Return the [x, y] coordinate for the center point of the cell that contains the specified text.  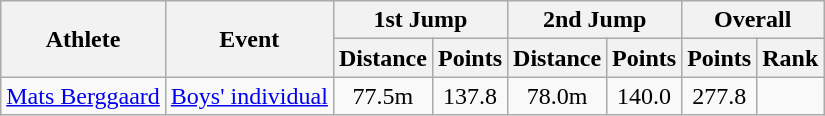
Event [249, 39]
78.0m [558, 96]
277.8 [720, 96]
Rank [790, 58]
140.0 [644, 96]
2nd Jump [595, 20]
137.8 [470, 96]
Overall [753, 20]
77.5m [382, 96]
Mats Berggaard [84, 96]
Boys' individual [249, 96]
Athlete [84, 39]
1st Jump [420, 20]
